Find where the given text appears and provide that cell's center as (X, Y) coordinate. 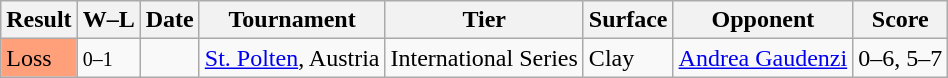
Surface (628, 20)
0–6, 5–7 (900, 58)
Tournament (292, 20)
0–1 (108, 58)
Tier (484, 20)
W–L (108, 20)
Loss (39, 58)
St. Polten, Austria (292, 58)
Opponent (763, 20)
International Series (484, 58)
Andrea Gaudenzi (763, 58)
Result (39, 20)
Clay (628, 58)
Score (900, 20)
Date (170, 20)
